Scan for the cell matching the given text and deliver its (x, y) coordinate at center. 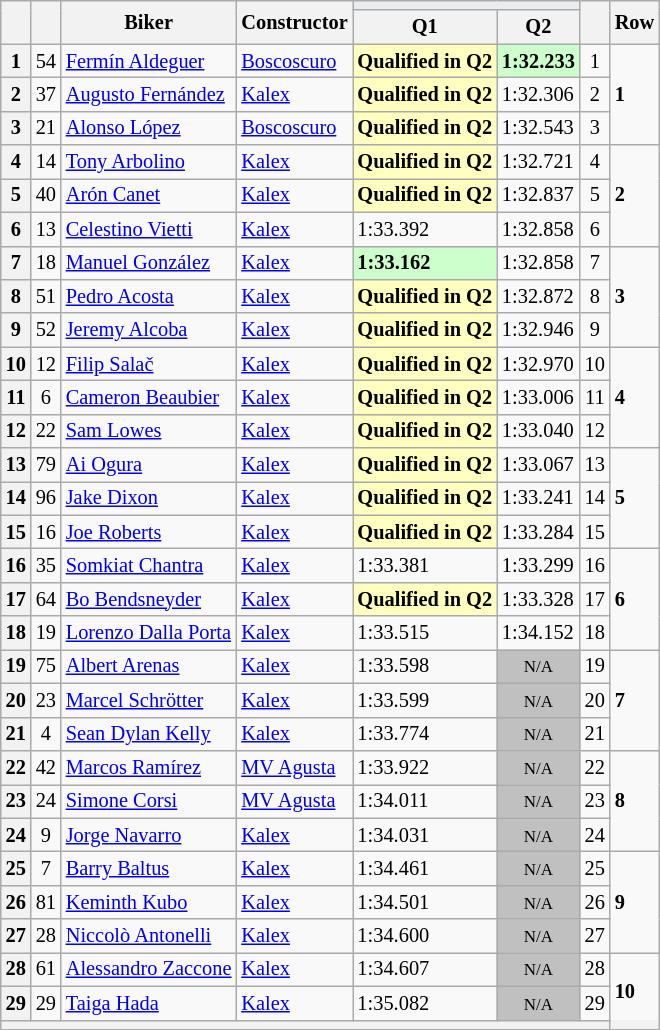
1:33.241 (538, 498)
1:32.946 (538, 330)
1:33.381 (425, 565)
1:33.299 (538, 565)
Marcos Ramírez (149, 767)
1:34.011 (425, 801)
1:34.600 (425, 936)
Fermín Aldeguer (149, 61)
1:33.599 (425, 700)
Niccolò Antonelli (149, 936)
1:33.392 (425, 229)
Barry Baltus (149, 868)
61 (46, 969)
Somkiat Chantra (149, 565)
1:34.501 (425, 902)
Augusto Fernández (149, 94)
54 (46, 61)
Alonso López (149, 128)
79 (46, 465)
96 (46, 498)
Bo Bendsneyder (149, 599)
Alessandro Zaccone (149, 969)
1:33.598 (425, 666)
35 (46, 565)
Filip Salač (149, 364)
Jeremy Alcoba (149, 330)
Keminth Kubo (149, 902)
1:33.067 (538, 465)
51 (46, 296)
Pedro Acosta (149, 296)
Joe Roberts (149, 532)
42 (46, 767)
1:33.328 (538, 599)
Sam Lowes (149, 431)
Biker (149, 22)
Celestino Vietti (149, 229)
Albert Arenas (149, 666)
1:34.607 (425, 969)
1:32.543 (538, 128)
1:33.284 (538, 532)
Taiga Hada (149, 1003)
Marcel Schrötter (149, 700)
1:33.774 (425, 734)
Tony Arbolino (149, 162)
Q2 (538, 27)
1:32.837 (538, 195)
Arón Canet (149, 195)
75 (46, 666)
1:32.306 (538, 94)
64 (46, 599)
52 (46, 330)
Q1 (425, 27)
1:34.461 (425, 868)
Jorge Navarro (149, 835)
Simone Corsi (149, 801)
1:33.515 (425, 633)
Row (634, 22)
1:33.162 (425, 263)
1:34.031 (425, 835)
Lorenzo Dalla Porta (149, 633)
Manuel González (149, 263)
Cameron Beaubier (149, 397)
1:35.082 (425, 1003)
81 (46, 902)
Constructor (294, 22)
Jake Dixon (149, 498)
1:33.040 (538, 431)
1:33.006 (538, 397)
1:32.970 (538, 364)
37 (46, 94)
1:34.152 (538, 633)
40 (46, 195)
1:32.872 (538, 296)
1:32.233 (538, 61)
1:32.721 (538, 162)
Sean Dylan Kelly (149, 734)
Ai Ogura (149, 465)
1:33.922 (425, 767)
